Identify which cell holds the provided text, then report its (X, Y) central coordinate. 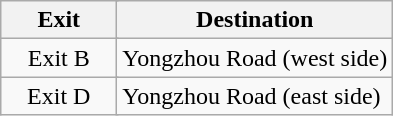
Yongzhou Road (west side) (255, 58)
Destination (255, 20)
Exit B (59, 58)
Exit D (59, 96)
Exit (59, 20)
Yongzhou Road (east side) (255, 96)
